Capture the cell that displays the provided text and extract its [x, y] central coordinate. 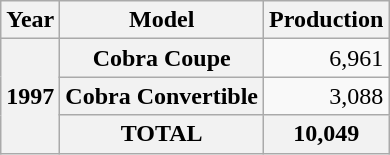
Cobra Convertible [162, 96]
3,088 [326, 96]
Cobra Coupe [162, 58]
Production [326, 20]
TOTAL [162, 134]
1997 [30, 96]
Year [30, 20]
Model [162, 20]
10,049 [326, 134]
6,961 [326, 58]
